Pinpoint the cell where the given text exists, returning its [x, y] midpoint coordinate. 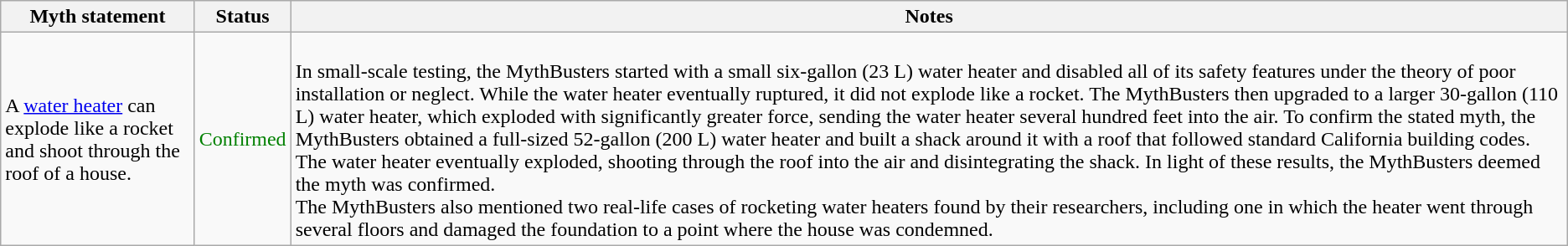
Notes [929, 17]
Myth statement [97, 17]
A water heater can explode like a rocket and shoot through the roof of a house. [97, 139]
Status [243, 17]
Confirmed [243, 139]
